Return [x, y] of the center of cell containing provided text 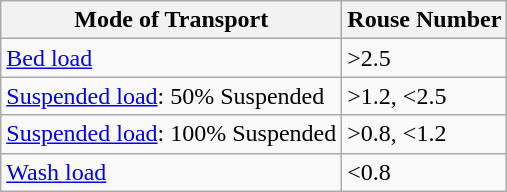
>2.5 [424, 58]
Bed load [172, 58]
Suspended load: 100% Suspended [172, 134]
Suspended load: 50% Suspended [172, 96]
<0.8 [424, 172]
>1.2, <2.5 [424, 96]
>0.8, <1.2 [424, 134]
Rouse Number [424, 20]
Mode of Transport [172, 20]
Wash load [172, 172]
